Locate the cell with the specified text and output its (x, y) center coordinate. 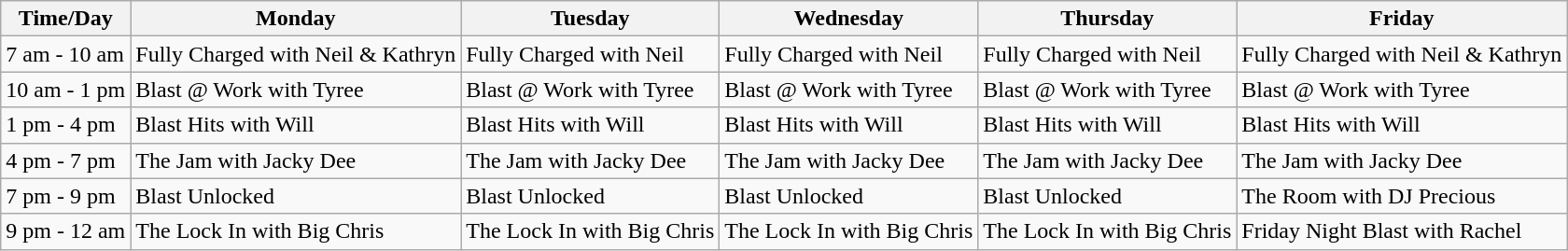
7 pm - 9 pm (65, 196)
Tuesday (590, 19)
1 pm - 4 pm (65, 125)
Wednesday (849, 19)
Time/Day (65, 19)
10 am - 1 pm (65, 90)
Thursday (1107, 19)
7 am - 10 am (65, 54)
4 pm - 7 pm (65, 160)
The Room with DJ Precious (1402, 196)
Friday (1402, 19)
9 pm - 12 am (65, 231)
Friday Night Blast with Rachel (1402, 231)
Monday (296, 19)
